For the text-containing cell, return its midpoint in (x, y) coordinate format. 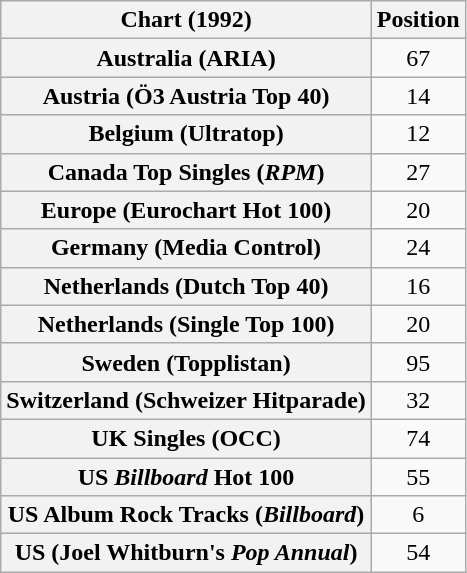
Australia (ARIA) (186, 58)
Belgium (Ultratop) (186, 134)
Austria (Ö3 Austria Top 40) (186, 96)
16 (418, 286)
UK Singles (OCC) (186, 438)
54 (418, 553)
Sweden (Topplistan) (186, 362)
95 (418, 362)
Position (418, 20)
US Album Rock Tracks (Billboard) (186, 515)
12 (418, 134)
32 (418, 400)
US (Joel Whitburn's Pop Annual) (186, 553)
Europe (Eurochart Hot 100) (186, 210)
Chart (1992) (186, 20)
Netherlands (Dutch Top 40) (186, 286)
14 (418, 96)
Netherlands (Single Top 100) (186, 324)
Germany (Media Control) (186, 248)
6 (418, 515)
24 (418, 248)
Canada Top Singles (RPM) (186, 172)
74 (418, 438)
US Billboard Hot 100 (186, 477)
27 (418, 172)
55 (418, 477)
67 (418, 58)
Switzerland (Schweizer Hitparade) (186, 400)
